Search for the cell housing the specified text and yield its [X, Y] center coordinate. 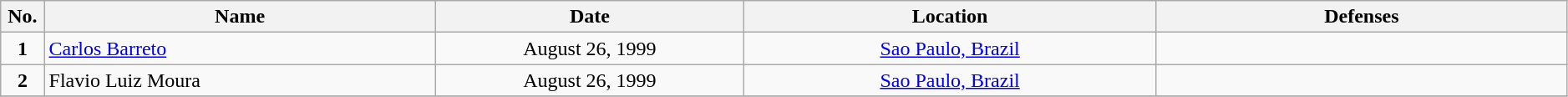
1 [23, 48]
2 [23, 80]
Flavio Luiz Moura [240, 80]
No. [23, 17]
Location [951, 17]
Carlos Barreto [240, 48]
Date [590, 17]
Name [240, 17]
Defenses [1362, 17]
